Identify which cell holds the provided text, then report its (x, y) central coordinate. 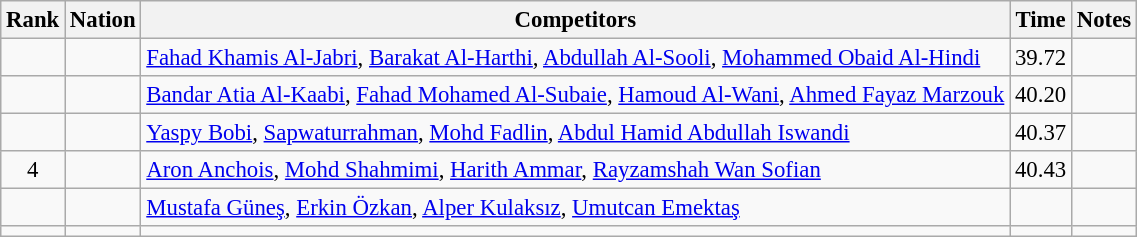
Time (1041, 20)
Aron Anchois, Mohd Shahmimi, Harith Ammar, Rayzamshah Wan Sofian (576, 170)
40.43 (1041, 170)
Competitors (576, 20)
Nation (103, 20)
4 (33, 170)
Bandar Atia Al-Kaabi, Fahad Mohamed Al-Subaie, Hamoud Al-Wani, Ahmed Fayaz Marzouk (576, 95)
Yaspy Bobi, Sapwaturrahman, Mohd Fadlin, Abdul Hamid Abdullah Iswandi (576, 133)
Notes (1104, 20)
Mustafa Güneş, Erkin Özkan, Alper Kulaksız, Umutcan Emektaş (576, 208)
40.20 (1041, 95)
Rank (33, 20)
40.37 (1041, 133)
Fahad Khamis Al-Jabri, Barakat Al-Harthi, Abdullah Al-Sooli, Mohammed Obaid Al-Hindi (576, 58)
39.72 (1041, 58)
